Pinpoint the cell where the given text exists, returning its [X, Y] midpoint coordinate. 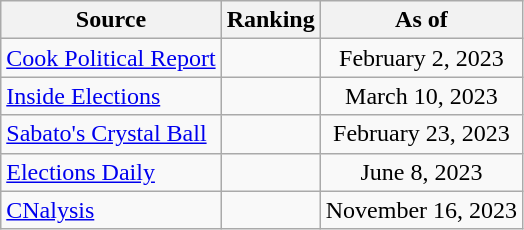
Inside Elections [111, 96]
February 23, 2023 [421, 134]
Ranking [270, 20]
June 8, 2023 [421, 172]
February 2, 2023 [421, 58]
CNalysis [111, 210]
Cook Political Report [111, 58]
March 10, 2023 [421, 96]
Elections Daily [111, 172]
November 16, 2023 [421, 210]
Source [111, 20]
As of [421, 20]
Sabato's Crystal Ball [111, 134]
